Return (X, Y) of the center of cell containing provided text 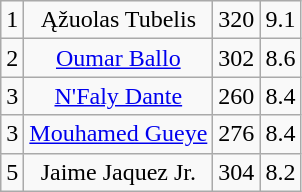
9.1 (280, 20)
8.2 (280, 172)
2 (12, 58)
302 (236, 58)
320 (236, 20)
304 (236, 172)
Oumar Ballo (118, 58)
5 (12, 172)
Ąžuolas Tubelis (118, 20)
276 (236, 134)
8.6 (280, 58)
Jaime Jaquez Jr. (118, 172)
1 (12, 20)
N'Faly Dante (118, 96)
Mouhamed Gueye (118, 134)
260 (236, 96)
